Determine the (X, Y) coordinate at the center of the cell enclosing the given text.  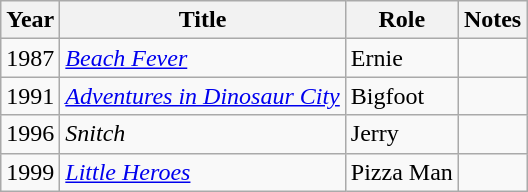
Ernie (402, 58)
Title (202, 20)
Role (402, 20)
Year (30, 20)
1999 (30, 172)
Adventures in Dinosaur City (202, 96)
1987 (30, 58)
1991 (30, 96)
Snitch (202, 134)
Notes (492, 20)
Beach Fever (202, 58)
Little Heroes (202, 172)
1996 (30, 134)
Pizza Man (402, 172)
Jerry (402, 134)
Bigfoot (402, 96)
